Find where the given text appears and provide that cell's center as (x, y) coordinate. 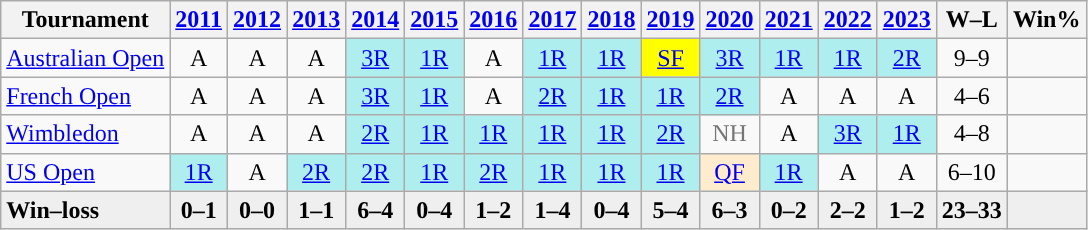
2011 (199, 20)
9–9 (972, 58)
2017 (552, 20)
2013 (316, 20)
2019 (670, 20)
4–6 (972, 96)
4–8 (972, 134)
SF (670, 58)
Wimbledon (86, 134)
6–4 (376, 210)
0–1 (199, 210)
Australian Open (86, 58)
2012 (258, 20)
US Open (86, 172)
Win% (1046, 20)
5–4 (670, 210)
2023 (906, 20)
W–L (972, 20)
6–10 (972, 172)
2018 (612, 20)
0–0 (258, 210)
1–1 (316, 210)
2015 (434, 20)
2021 (788, 20)
6–3 (730, 210)
NH (730, 134)
2020 (730, 20)
Tournament (86, 20)
2–2 (848, 210)
23–33 (972, 210)
2022 (848, 20)
French Open (86, 96)
2016 (494, 20)
QF (730, 172)
0–2 (788, 210)
Win–loss (86, 210)
1–4 (552, 210)
2014 (376, 20)
